For the text-containing cell, return its midpoint in [X, Y] coordinate format. 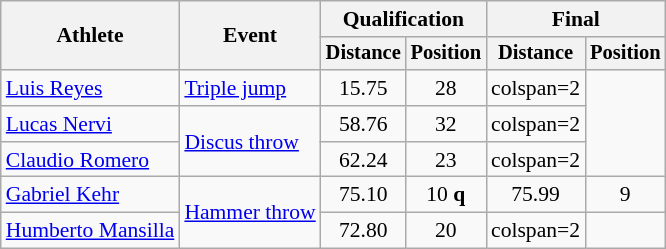
10 q [446, 195]
72.80 [364, 231]
Athlete [90, 36]
Humberto Mansilla [90, 231]
9 [625, 195]
20 [446, 231]
58.76 [364, 124]
75.10 [364, 195]
Gabriel Kehr [90, 195]
62.24 [364, 160]
Triple jump [250, 88]
Qualification [404, 19]
23 [446, 160]
Lucas Nervi [90, 124]
Discus throw [250, 142]
Claudio Romero [90, 160]
Hammer throw [250, 212]
75.99 [536, 195]
28 [446, 88]
32 [446, 124]
15.75 [364, 88]
Final [576, 19]
Luis Reyes [90, 88]
Event [250, 36]
